Detect which cell encompasses the target text, then output its (x, y) center coordinate. 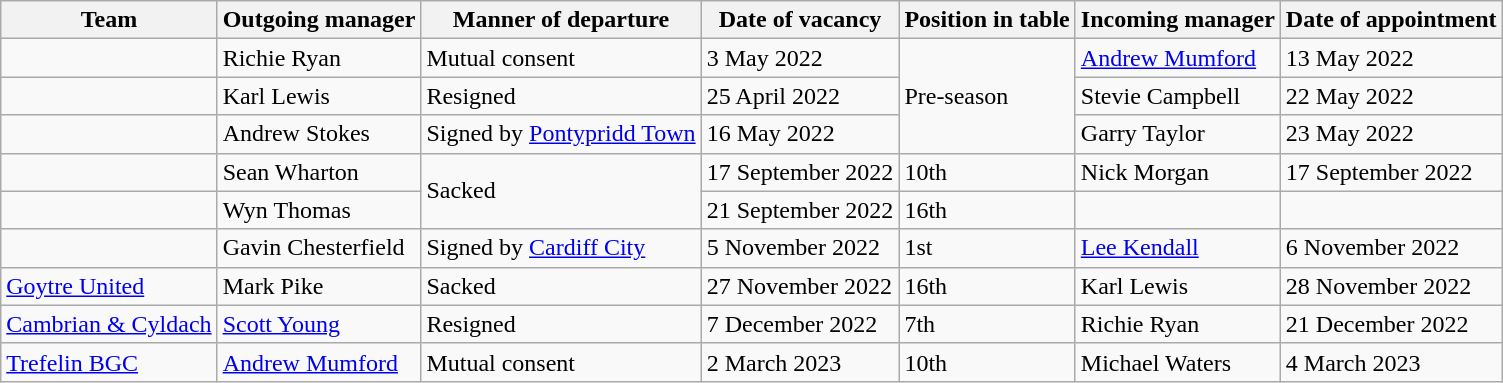
Sean Wharton (319, 172)
Date of vacancy (800, 20)
28 November 2022 (1391, 286)
13 May 2022 (1391, 58)
Michael Waters (1178, 362)
22 May 2022 (1391, 96)
Signed by Pontypridd Town (561, 134)
21 September 2022 (800, 210)
Lee Kendall (1178, 248)
Pre-season (987, 96)
6 November 2022 (1391, 248)
3 May 2022 (800, 58)
7 December 2022 (800, 324)
Position in table (987, 20)
Stevie Campbell (1178, 96)
Outgoing manager (319, 20)
Date of appointment (1391, 20)
Trefelin BGC (109, 362)
4 March 2023 (1391, 362)
23 May 2022 (1391, 134)
16 May 2022 (800, 134)
Team (109, 20)
Manner of departure (561, 20)
25 April 2022 (800, 96)
Incoming manager (1178, 20)
Garry Taylor (1178, 134)
5 November 2022 (800, 248)
7th (987, 324)
Andrew Stokes (319, 134)
Cambrian & Cyldach (109, 324)
Wyn Thomas (319, 210)
27 November 2022 (800, 286)
Scott Young (319, 324)
1st (987, 248)
Nick Morgan (1178, 172)
2 March 2023 (800, 362)
Signed by Cardiff City (561, 248)
Mark Pike (319, 286)
Gavin Chesterfield (319, 248)
21 December 2022 (1391, 324)
Goytre United (109, 286)
